Output the (X, Y) coordinate of the center of the cell containing the given text.  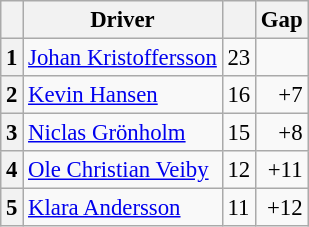
1 (12, 58)
4 (12, 170)
Klara Andersson (122, 208)
Ole Christian Veiby (122, 170)
3 (12, 133)
2 (12, 95)
Johan Kristoffersson (122, 58)
Niclas Grönholm (122, 133)
5 (12, 208)
+12 (281, 208)
16 (238, 95)
Gap (281, 20)
+7 (281, 95)
12 (238, 170)
+8 (281, 133)
15 (238, 133)
+11 (281, 170)
Driver (122, 20)
11 (238, 208)
23 (238, 58)
Kevin Hansen (122, 95)
